Output the [X, Y] coordinate of the center of the cell containing the given text.  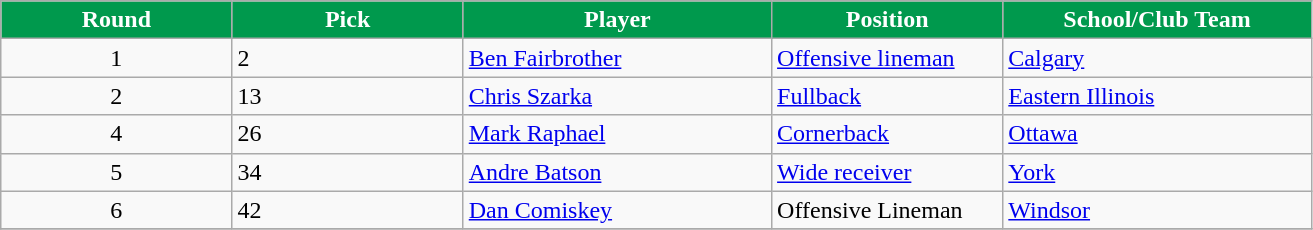
26 [348, 134]
4 [116, 134]
5 [116, 172]
Wide receiver [888, 172]
Mark Raphael [617, 134]
42 [348, 210]
13 [348, 96]
Cornerback [888, 134]
Windsor [1157, 210]
1 [116, 58]
Eastern Illinois [1157, 96]
Offensive lineman [888, 58]
Fullback [888, 96]
Dan Comiskey [617, 210]
Ben Fairbrother [617, 58]
Ottawa [1157, 134]
34 [348, 172]
School/Club Team [1157, 20]
Position [888, 20]
Chris Szarka [617, 96]
Calgary [1157, 58]
Round [116, 20]
York [1157, 172]
Pick [348, 20]
Player [617, 20]
Offensive Lineman [888, 210]
6 [116, 210]
Andre Batson [617, 172]
